Search for the cell housing the specified text and yield its (x, y) center coordinate. 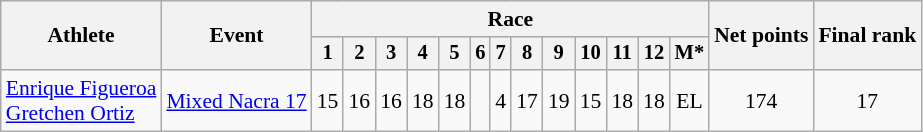
8 (527, 54)
19 (559, 100)
2 (359, 54)
Net points (761, 36)
EL (690, 100)
10 (591, 54)
M* (690, 54)
Event (236, 36)
9 (559, 54)
Mixed Nacra 17 (236, 100)
3 (391, 54)
7 (500, 54)
Athlete (82, 36)
6 (480, 54)
12 (654, 54)
Enrique FigueroaGretchen Ortiz (82, 100)
Race (510, 19)
174 (761, 100)
1 (328, 54)
5 (455, 54)
Final rank (867, 36)
11 (622, 54)
